Output the (x, y) coordinate of the center of the cell containing the given text.  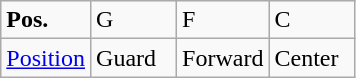
Pos. (46, 20)
C (312, 20)
F (223, 20)
Guard (134, 58)
Center (312, 58)
Forward (223, 58)
G (134, 20)
Position (46, 58)
